For the text-containing cell, return its midpoint in [x, y] coordinate format. 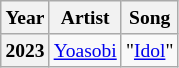
Yoasobi [85, 50]
"Idol" [150, 50]
Year [25, 18]
2023 [25, 50]
Artist [85, 18]
Song [150, 18]
